Provide the [x, y] coordinate of the cell's center where the given text is located.  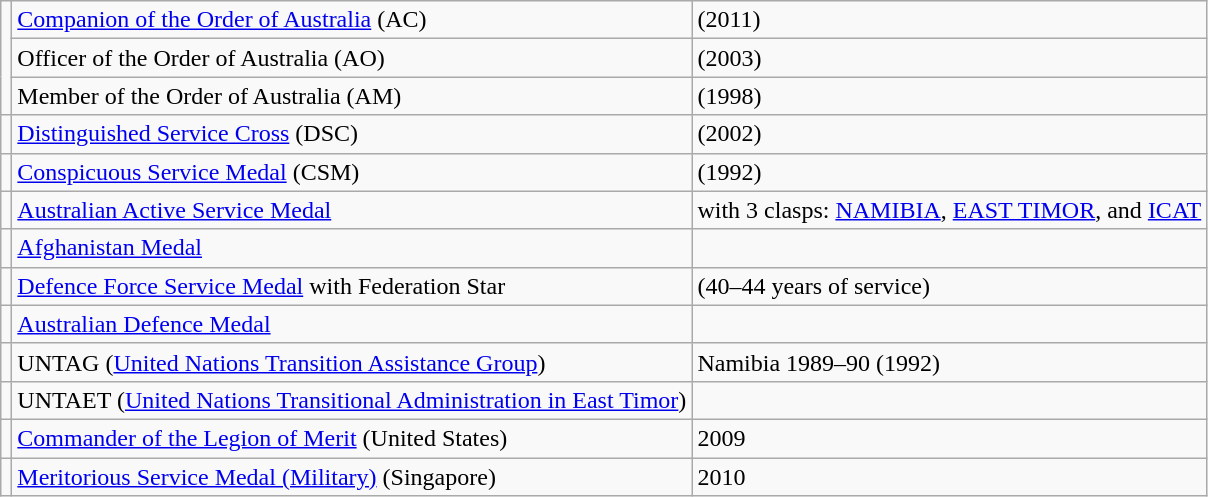
Meritorious Service Medal (Military) (Singapore) [352, 477]
(2003) [950, 58]
(2002) [950, 134]
with 3 clasps: NAMIBIA, EAST TIMOR, and ICAT [950, 210]
Australian Active Service Medal [352, 210]
UNTAET (United Nations Transitional Administration in East Timor) [352, 400]
Afghanistan Medal [352, 248]
Conspicuous Service Medal (CSM) [352, 172]
2009 [950, 438]
Distinguished Service Cross (DSC) [352, 134]
2010 [950, 477]
Namibia 1989–90 (1992) [950, 362]
(40–44 years of service) [950, 286]
(1998) [950, 96]
Australian Defence Medal [352, 324]
Officer of the Order of Australia (AO) [352, 58]
(2011) [950, 20]
Commander of the Legion of Merit (United States) [352, 438]
(1992) [950, 172]
Defence Force Service Medal with Federation Star [352, 286]
Companion of the Order of Australia (AC) [352, 20]
Member of the Order of Australia (AM) [352, 96]
UNTAG (United Nations Transition Assistance Group) [352, 362]
